Detect which cell encompasses the target text, then output its [X, Y] center coordinate. 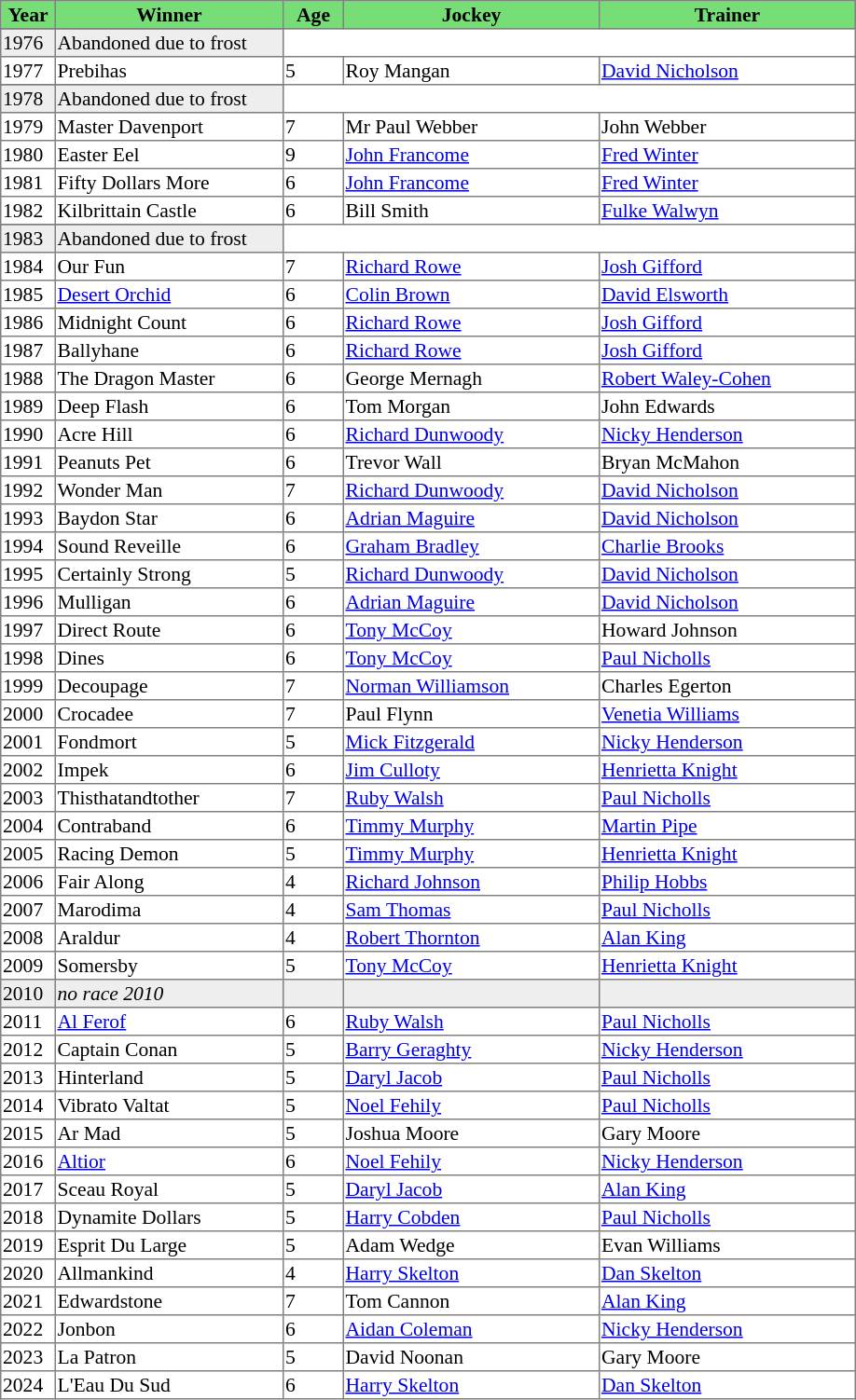
Decoupage [169, 686]
Midnight Count [169, 323]
Philip Hobbs [727, 882]
Robert Thornton [471, 938]
1994 [28, 546]
9 [313, 155]
1997 [28, 630]
Robert Waley-Cohen [727, 378]
1996 [28, 602]
Paul Flynn [471, 714]
Tom Cannon [471, 1301]
2002 [28, 770]
1988 [28, 378]
2003 [28, 798]
Contraband [169, 826]
1979 [28, 127]
Howard Johnson [727, 630]
Trevor Wall [471, 462]
2017 [28, 1189]
Barry Geraghty [471, 1050]
Captain Conan [169, 1050]
Bryan McMahon [727, 462]
John Webber [727, 127]
2004 [28, 826]
John Edwards [727, 406]
2008 [28, 938]
David Noonan [471, 1357]
Al Ferof [169, 1022]
1995 [28, 574]
1982 [28, 211]
Acre Hill [169, 434]
1978 [28, 99]
Tom Morgan [471, 406]
2016 [28, 1161]
Sceau Royal [169, 1189]
George Mernagh [471, 378]
1993 [28, 518]
1992 [28, 490]
Charles Egerton [727, 686]
Certainly Strong [169, 574]
Master Davenport [169, 127]
Direct Route [169, 630]
Altior [169, 1161]
Wonder Man [169, 490]
Dines [169, 658]
Norman Williamson [471, 686]
Fondmort [169, 742]
1990 [28, 434]
Joshua Moore [471, 1133]
Winner [169, 15]
2012 [28, 1050]
Aidan Coleman [471, 1329]
2022 [28, 1329]
Impek [169, 770]
2001 [28, 742]
1998 [28, 658]
Easter Eel [169, 155]
Mulligan [169, 602]
Vibrato Valtat [169, 1105]
2019 [28, 1245]
1999 [28, 686]
Jonbon [169, 1329]
1983 [28, 239]
1991 [28, 462]
Thisthatandtother [169, 798]
Our Fun [169, 267]
Dynamite Dollars [169, 1217]
1989 [28, 406]
1976 [28, 43]
Age [313, 15]
L'Eau Du Sud [169, 1385]
Mick Fitzgerald [471, 742]
2011 [28, 1022]
Roy Mangan [471, 71]
1987 [28, 350]
2018 [28, 1217]
Deep Flash [169, 406]
Edwardstone [169, 1301]
Fifty Dollars More [169, 183]
1984 [28, 267]
2014 [28, 1105]
La Patron [169, 1357]
Martin Pipe [727, 826]
2007 [28, 910]
Harry Cobden [471, 1217]
2015 [28, 1133]
2006 [28, 882]
Richard Johnson [471, 882]
1985 [28, 295]
1986 [28, 323]
Racing Demon [169, 854]
2000 [28, 714]
Somersby [169, 966]
1980 [28, 155]
Desert Orchid [169, 295]
Graham Bradley [471, 546]
2024 [28, 1385]
David Elsworth [727, 295]
Bill Smith [471, 211]
Jockey [471, 15]
Peanuts Pet [169, 462]
Mr Paul Webber [471, 127]
Trainer [727, 15]
Marodima [169, 910]
Araldur [169, 938]
Prebihas [169, 71]
2005 [28, 854]
Evan Williams [727, 1245]
Baydon Star [169, 518]
2010 [28, 994]
1981 [28, 183]
2013 [28, 1077]
Crocadee [169, 714]
Fair Along [169, 882]
Year [28, 15]
Adam Wedge [471, 1245]
Ar Mad [169, 1133]
no race 2010 [169, 994]
Esprit Du Large [169, 1245]
Sam Thomas [471, 910]
Hinterland [169, 1077]
Venetia Williams [727, 714]
Colin Brown [471, 295]
Allmankind [169, 1273]
Fulke Walwyn [727, 211]
2020 [28, 1273]
2021 [28, 1301]
The Dragon Master [169, 378]
Ballyhane [169, 350]
1977 [28, 71]
2009 [28, 966]
2023 [28, 1357]
Jim Culloty [471, 770]
Sound Reveille [169, 546]
Kilbrittain Castle [169, 211]
Charlie Brooks [727, 546]
